Detect which cell encompasses the target text, then output its (x, y) center coordinate. 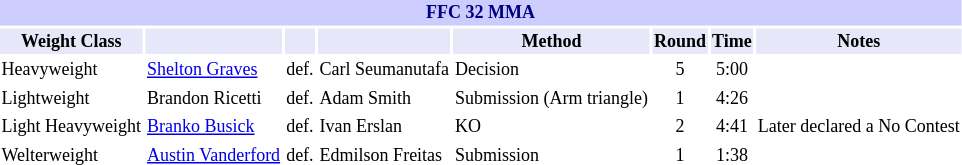
Brandon Ricetti (213, 99)
KO (552, 127)
Decision (552, 70)
Light Heavyweight (71, 127)
Notes (858, 41)
Method (552, 41)
Later declared a No Contest (858, 127)
5:00 (732, 70)
Submission (Arm triangle) (552, 99)
Carl Seumanutafa (384, 70)
Lightweight (71, 99)
FFC 32 MMA (480, 13)
Weight Class (71, 41)
1 (680, 99)
2 (680, 127)
Branko Busick (213, 127)
Ivan Erslan (384, 127)
4:26 (732, 99)
Shelton Graves (213, 70)
Time (732, 41)
Round (680, 41)
4:41 (732, 127)
5 (680, 70)
Heavyweight (71, 70)
Adam Smith (384, 99)
